Capture the cell that displays the provided text and extract its [X, Y] central coordinate. 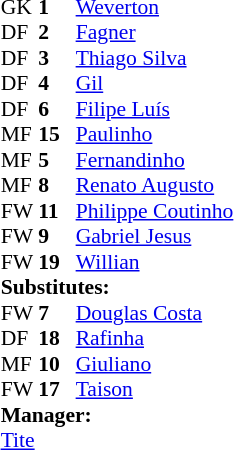
Renato Augusto [155, 185]
Filipe Luís [155, 109]
2 [57, 33]
Rafinha [155, 339]
Fagner [155, 33]
7 [57, 313]
Gabriel Jesus [155, 237]
5 [57, 160]
18 [57, 339]
19 [57, 262]
8 [57, 185]
Fernandinho [155, 160]
15 [57, 135]
Willian [155, 262]
Paulinho [155, 135]
Thiago Silva [155, 58]
10 [57, 364]
6 [57, 109]
Philippe Coutinho [155, 211]
Taison [155, 389]
17 [57, 389]
Gil [155, 83]
Douglas Costa [155, 313]
Giuliano [155, 364]
Substitutes: [118, 287]
3 [57, 58]
9 [57, 237]
11 [57, 211]
4 [57, 83]
Manager: [118, 415]
